Find where the given text appears and provide that cell's center as [x, y] coordinate. 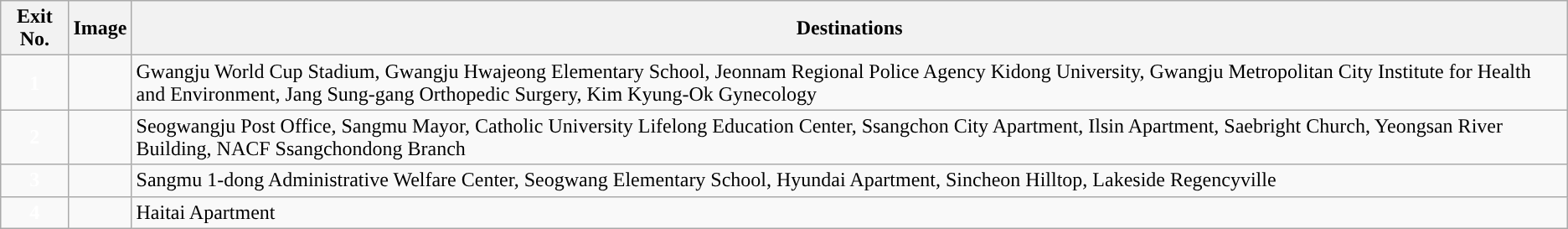
Sangmu 1-dong Administrative Welfare Center, Seogwang Elementary School, Hyundai Apartment, Sincheon Hilltop, Lakeside Regencyville [849, 180]
3 [35, 180]
2 [35, 138]
1 [35, 82]
Image [101, 29]
Exit No. [35, 29]
Haitai Apartment [849, 212]
Destinations [849, 29]
4 [35, 212]
